Pinpoint the cell where the given text exists, returning its [X, Y] midpoint coordinate. 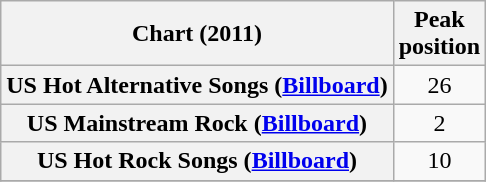
US Hot Rock Songs (Billboard) [197, 161]
US Hot Alternative Songs (Billboard) [197, 85]
10 [439, 161]
Chart (2011) [197, 34]
2 [439, 123]
US Mainstream Rock (Billboard) [197, 123]
26 [439, 85]
Peakposition [439, 34]
